Search for the cell housing the specified text and yield its [x, y] center coordinate. 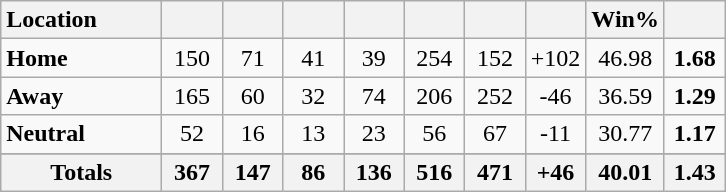
40.01 [626, 172]
516 [434, 172]
36.59 [626, 96]
Totals [82, 172]
150 [192, 58]
147 [252, 172]
367 [192, 172]
152 [496, 58]
41 [314, 58]
67 [496, 134]
254 [434, 58]
136 [374, 172]
-11 [556, 134]
56 [434, 134]
-46 [556, 96]
1.68 [694, 58]
1.43 [694, 172]
16 [252, 134]
46.98 [626, 58]
39 [374, 58]
Win% [626, 20]
252 [496, 96]
71 [252, 58]
+46 [556, 172]
Location [82, 20]
Away [82, 96]
Neutral [82, 134]
30.77 [626, 134]
+102 [556, 58]
32 [314, 96]
165 [192, 96]
206 [434, 96]
74 [374, 96]
86 [314, 172]
1.17 [694, 134]
52 [192, 134]
60 [252, 96]
23 [374, 134]
13 [314, 134]
1.29 [694, 96]
Home [82, 58]
471 [496, 172]
